Find where the given text appears and provide that cell's center as (X, Y) coordinate. 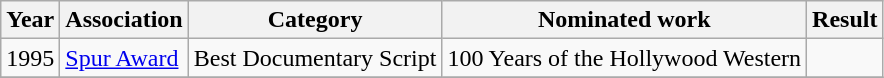
Category (315, 20)
Best Documentary Script (315, 58)
1995 (30, 58)
Year (30, 20)
Spur Award (124, 58)
Association (124, 20)
100 Years of the Hollywood Western (624, 58)
Nominated work (624, 20)
Result (845, 20)
